Detect which cell encompasses the target text, then output its [x, y] center coordinate. 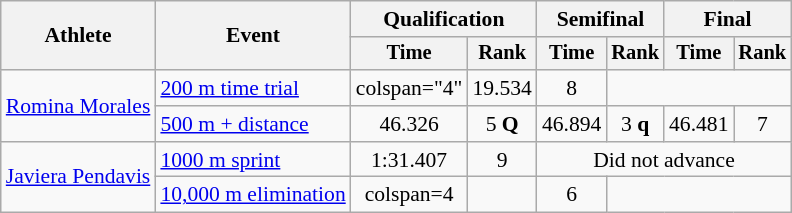
Romina Morales [78, 106]
10,000 m elimination [252, 195]
Event [252, 36]
colspan=4 [410, 195]
5 Q [502, 124]
9 [502, 160]
46.326 [410, 124]
46.894 [572, 124]
Did not advance [664, 160]
3 q [635, 124]
Final [728, 19]
1000 m sprint [252, 160]
Javiera Pendavis [78, 178]
200 m time trial [252, 88]
46.481 [698, 124]
1:31.407 [410, 160]
colspan="4" [410, 88]
Athlete [78, 36]
8 [572, 88]
Qualification [444, 19]
19.534 [502, 88]
7 [763, 124]
6 [572, 195]
Semifinal [600, 19]
500 m + distance [252, 124]
